For the text-containing cell, return its midpoint in (X, Y) coordinate format. 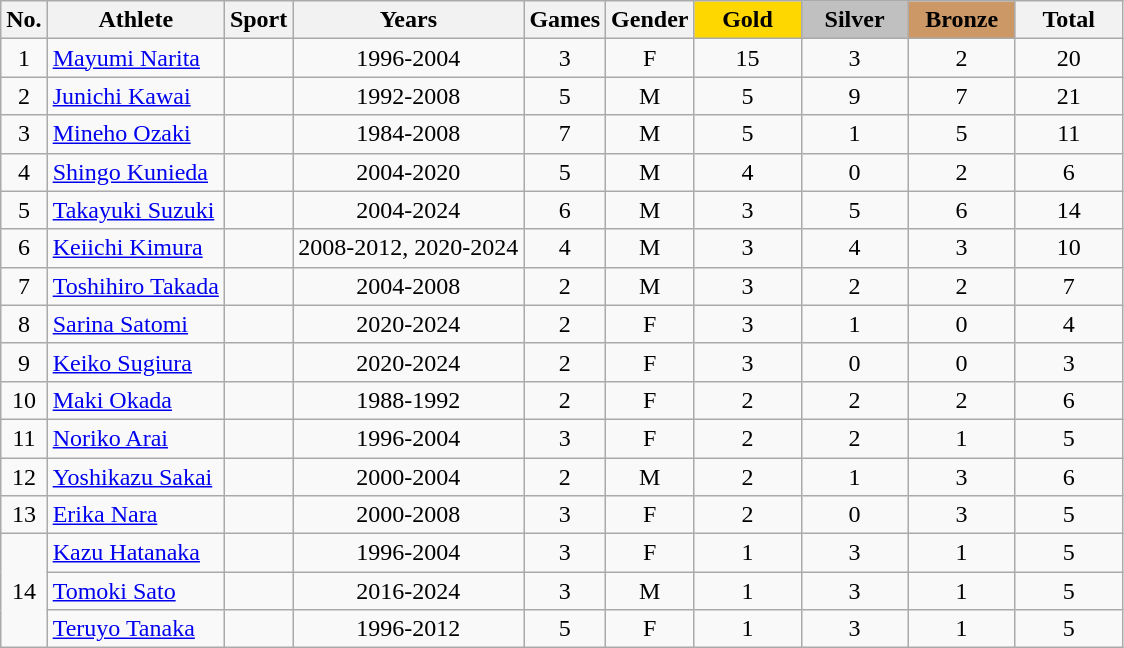
2004-2020 (408, 172)
1992-2008 (408, 96)
Yoshikazu Sakai (136, 477)
Maki Okada (136, 400)
Athlete (136, 20)
Silver (854, 20)
Total (1068, 20)
1988-1992 (408, 400)
Teruyo Tanaka (136, 629)
2000-2004 (408, 477)
Takayuki Suzuki (136, 210)
Junichi Kawai (136, 96)
Bronze (962, 20)
Keiko Sugiura (136, 362)
Mineho Ozaki (136, 134)
Shingo Kunieda (136, 172)
2008-2012, 2020-2024 (408, 248)
Sarina Satomi (136, 324)
8 (24, 324)
Games (565, 20)
Erika Nara (136, 515)
2000-2008 (408, 515)
20 (1068, 58)
Mayumi Narita (136, 58)
Keiichi Kimura (136, 248)
Gold (748, 20)
2016-2024 (408, 591)
2004-2008 (408, 286)
Sport (258, 20)
Kazu Hatanaka (136, 553)
Tomoki Sato (136, 591)
No. (24, 20)
13 (24, 515)
1996-2012 (408, 629)
12 (24, 477)
Years (408, 20)
Noriko Arai (136, 438)
2004-2024 (408, 210)
15 (748, 58)
21 (1068, 96)
Toshihiro Takada (136, 286)
Gender (650, 20)
1984-2008 (408, 134)
